Pinpoint the cell where the given text exists, returning its [x, y] midpoint coordinate. 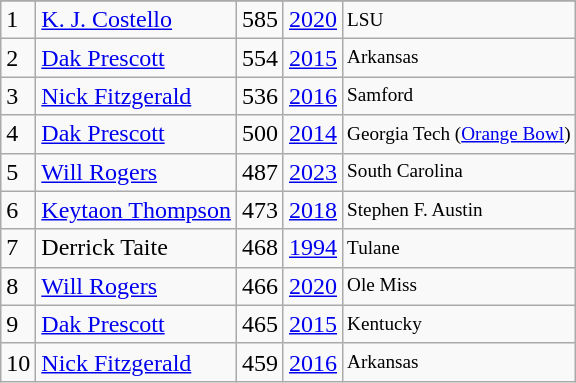
Samford [460, 96]
Kentucky [460, 324]
2014 [312, 134]
LSU [460, 20]
554 [260, 58]
Keytaon Thompson [136, 210]
500 [260, 134]
1 [18, 20]
2023 [312, 172]
South Carolina [460, 172]
Ole Miss [460, 286]
9 [18, 324]
7 [18, 248]
466 [260, 286]
Stephen F. Austin [460, 210]
3 [18, 96]
Derrick Taite [136, 248]
468 [260, 248]
1994 [312, 248]
Tulane [460, 248]
487 [260, 172]
8 [18, 286]
2 [18, 58]
6 [18, 210]
536 [260, 96]
473 [260, 210]
459 [260, 362]
585 [260, 20]
5 [18, 172]
Georgia Tech (Orange Bowl) [460, 134]
4 [18, 134]
K. J. Costello [136, 20]
2018 [312, 210]
10 [18, 362]
465 [260, 324]
